Output the (x, y) coordinate of the center of the cell containing the given text.  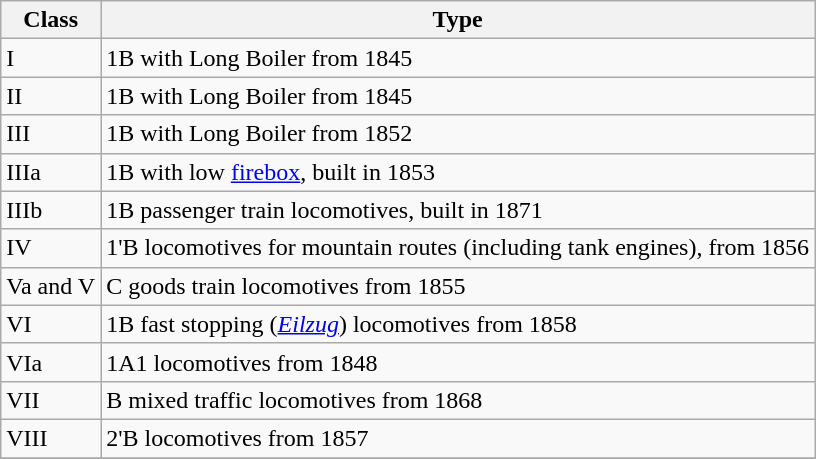
VIa (51, 362)
C goods train locomotives from 1855 (458, 286)
III (51, 134)
VII (51, 400)
1B fast stopping (Eilzug) locomotives from 1858 (458, 324)
1A1 locomotives from 1848 (458, 362)
B mixed traffic locomotives from 1868 (458, 400)
IIIb (51, 210)
1'B locomotives for mountain routes (including tank engines), from 1856 (458, 248)
VIII (51, 438)
1B with low firebox, built in 1853 (458, 172)
I (51, 58)
II (51, 96)
Va and V (51, 286)
VI (51, 324)
IIIa (51, 172)
Type (458, 20)
1B passenger train locomotives, built in 1871 (458, 210)
1B with Long Boiler from 1852 (458, 134)
IV (51, 248)
Class (51, 20)
2'B locomotives from 1857 (458, 438)
